Provide the [X, Y] coordinate of the cell's center where the given text is located.  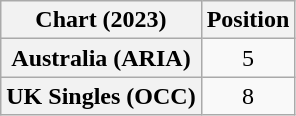
UK Singles (OCC) [101, 96]
Chart (2023) [101, 20]
5 [248, 58]
Position [248, 20]
8 [248, 96]
Australia (ARIA) [101, 58]
